Output the [X, Y] coordinate of the center of the cell containing the given text.  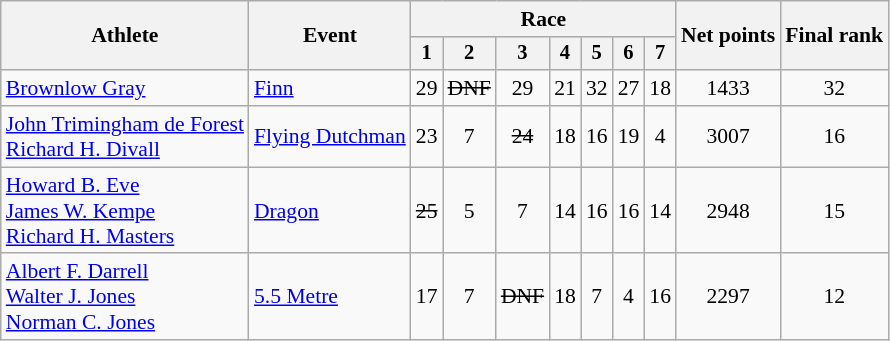
2948 [728, 210]
2297 [728, 298]
John Trimingham de Forest Richard H. Divall [125, 136]
Athlete [125, 36]
12 [834, 298]
Net points [728, 36]
5.5 Metre [330, 298]
23 [427, 136]
2 [468, 54]
Brownlow Gray [125, 88]
27 [629, 88]
25 [427, 210]
1 [427, 54]
Event [330, 36]
3007 [728, 136]
Albert F. Darrell Walter J. Jones Norman C. Jones [125, 298]
Flying Dutchman [330, 136]
Dragon [330, 210]
19 [629, 136]
3 [522, 54]
Race [544, 19]
24 [522, 136]
1433 [728, 88]
6 [629, 54]
17 [427, 298]
21 [565, 88]
Finn [330, 88]
15 [834, 210]
Final rank [834, 36]
Howard B. Eve James W. Kempe Richard H. Masters [125, 210]
